Extract the [x, y] coordinate from the center of the cell holding the provided text.  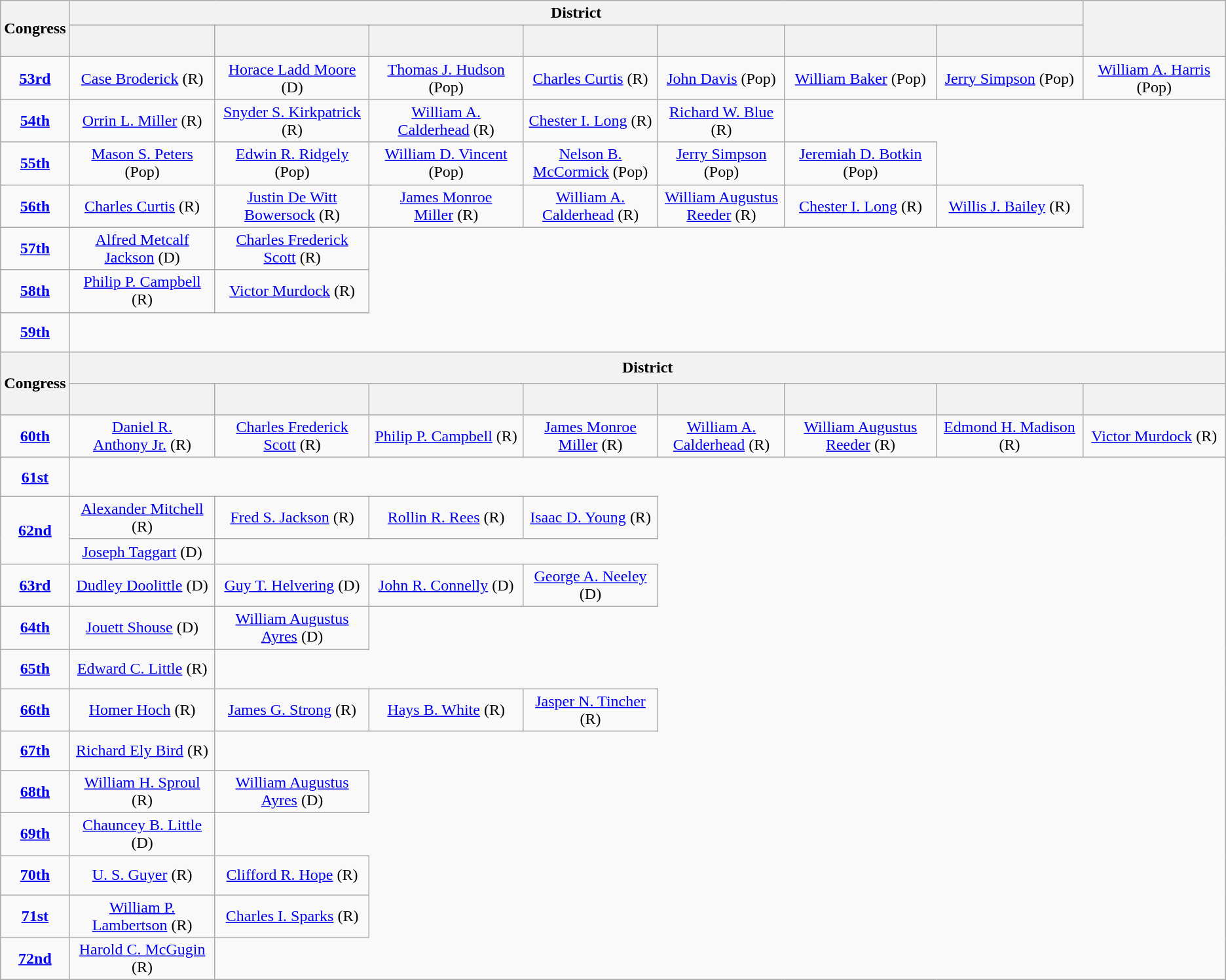
54th [35, 120]
61st [35, 477]
Snyder S. Kirkpatrick (R) [292, 120]
Justin De WittBowersock (R) [292, 206]
William A. Harris (Pop) [1154, 79]
Alexander Mitchell (R) [142, 517]
Case Broderick (R) [142, 79]
64th [35, 627]
Daniel R.Anthony Jr. (R) [142, 436]
62nd [35, 530]
Thomas J. Hudson (Pop) [446, 79]
58th [35, 291]
Hays B. White (R) [446, 710]
Jeremiah D. Botkin (Pop) [861, 164]
Charles I. Sparks (R) [292, 916]
65th [35, 669]
Isaac D. Young (R) [590, 517]
53rd [35, 79]
George A. Neeley (D) [590, 585]
Fred S. Jackson (R) [292, 517]
William P.Lambertson (R) [142, 916]
U. S. Guyer (R) [142, 875]
59th [35, 332]
Alfred MetcalfJackson (D) [142, 249]
69th [35, 834]
71st [35, 916]
Willis J. Bailey (R) [1010, 206]
70th [35, 875]
William H. Sproul (R) [142, 792]
Richard Ely Bird (R) [142, 751]
Rollin R. Rees (R) [446, 517]
55th [35, 164]
Homer Hoch (R) [142, 710]
William Baker (Pop) [861, 79]
Joseph Taggart (D) [142, 551]
William D. Vincent (Pop) [446, 164]
63rd [35, 585]
60th [35, 436]
72nd [35, 958]
Orrin L. Miller (R) [142, 120]
John Davis (Pop) [722, 79]
Edwin R. Ridgely (Pop) [292, 164]
John R. Connelly (D) [446, 585]
Mason S. Peters (Pop) [142, 164]
56th [35, 206]
Dudley Doolittle (D) [142, 585]
Horace Ladd Moore (D) [292, 79]
57th [35, 249]
Edward C. Little (R) [142, 669]
Guy T. Helvering (D) [292, 585]
Edmond H. Madison (R) [1010, 436]
Harold C. McGugin (R) [142, 958]
66th [35, 710]
Richard W. Blue (R) [722, 120]
Jasper N. Tincher (R) [590, 710]
James G. Strong (R) [292, 710]
68th [35, 792]
Chauncey B. Little (D) [142, 834]
Clifford R. Hope (R) [292, 875]
Nelson B.McCormick (Pop) [590, 164]
Jouett Shouse (D) [142, 627]
67th [35, 751]
